Pinpoint the cell where the given text exists, returning its (x, y) midpoint coordinate. 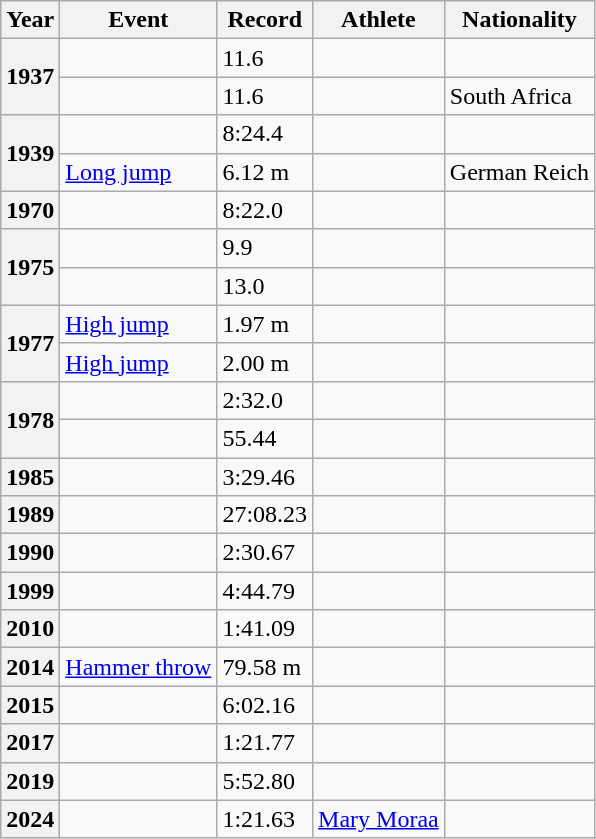
2010 (30, 629)
3:29.46 (265, 477)
13.0 (265, 286)
79.58 m (265, 667)
1989 (30, 515)
Record (265, 20)
1.97 m (265, 324)
Nationality (519, 20)
1:41.09 (265, 629)
1985 (30, 477)
1977 (30, 343)
2024 (30, 819)
Event (138, 20)
Long jump (138, 172)
2015 (30, 705)
6:02.16 (265, 705)
1970 (30, 210)
1990 (30, 553)
2019 (30, 781)
9.9 (265, 248)
1:21.63 (265, 819)
2014 (30, 667)
1975 (30, 267)
1937 (30, 77)
Mary Moraa (379, 819)
27:08.23 (265, 515)
2.00 m (265, 362)
2:32.0 (265, 400)
German Reich (519, 172)
5:52.80 (265, 781)
1978 (30, 419)
1999 (30, 591)
55.44 (265, 438)
4:44.79 (265, 591)
8:24.4 (265, 134)
Year (30, 20)
6.12 m (265, 172)
1939 (30, 153)
Athlete (379, 20)
2:30.67 (265, 553)
1:21.77 (265, 743)
Hammer throw (138, 667)
8:22.0 (265, 210)
South Africa (519, 96)
2017 (30, 743)
